Return the [x, y] coordinate for the center point of the cell that contains the specified text.  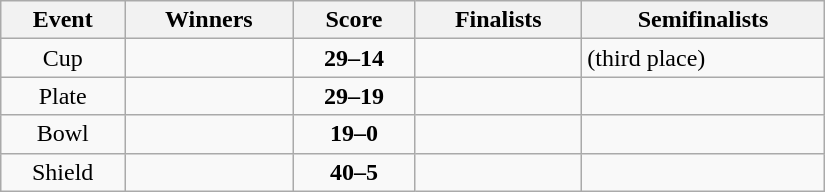
Score [354, 20]
Bowl [63, 134]
Cup [63, 58]
Finalists [498, 20]
Winners [210, 20]
Plate [63, 96]
19–0 [354, 134]
Shield [63, 172]
Event [63, 20]
(third place) [703, 58]
40–5 [354, 172]
29–14 [354, 58]
29–19 [354, 96]
Semifinalists [703, 20]
